Return (x, y) of the center of cell containing provided text 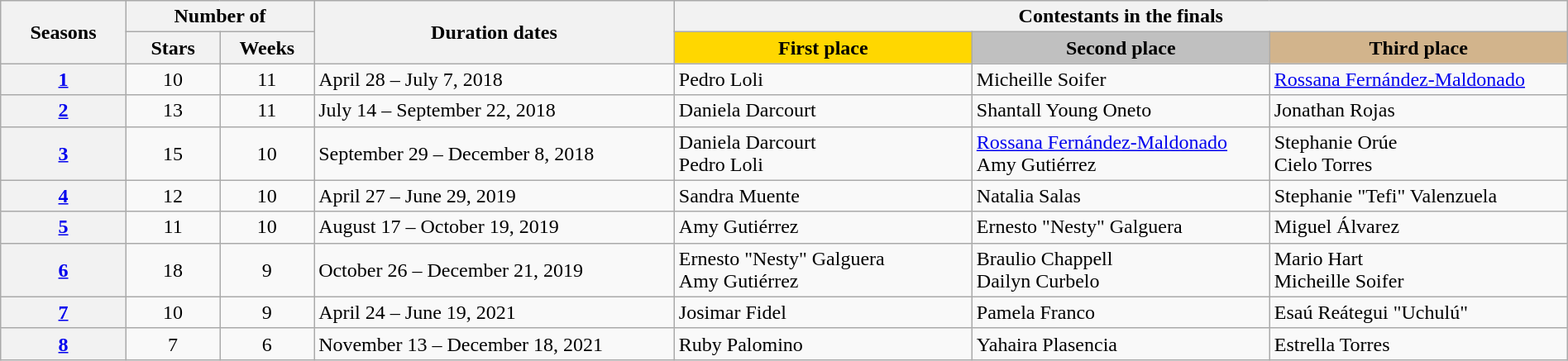
Seasons (64, 32)
8 (64, 344)
Third place (1418, 48)
Daniela Darcourt Pedro Loli (823, 154)
Ernesto "Nesty" Galguera (1121, 227)
3 (64, 154)
April 24 – June 19, 2021 (495, 312)
Stars (173, 48)
November 13 – December 18, 2021 (495, 344)
Number of (220, 17)
Rossana Fernández-Maldonado Amy Gutiérrez (1121, 154)
Stephanie "Tefi" Valenzuela (1418, 196)
First place (823, 48)
Amy Gutiérrez (823, 227)
Mario Hart Micheille Soifer (1418, 269)
Rossana Fernández-Maldonado (1418, 79)
Daniela Darcourt (823, 111)
Duration dates (495, 32)
Contestants in the finals (1121, 17)
Micheille Soifer (1121, 79)
April 28 – July 7, 2018 (495, 79)
Pamela Franco (1121, 312)
Yahaira Plasencia (1121, 344)
Ernesto "Nesty" Galguera Amy Gutiérrez (823, 269)
Shantall Young Oneto (1121, 111)
Miguel Álvarez (1418, 227)
August 17 – October 19, 2019 (495, 227)
Weeks (267, 48)
Second place (1121, 48)
12 (173, 196)
Pedro Loli (823, 79)
Stephanie Orúe Cielo Torres (1418, 154)
18 (173, 269)
2 (64, 111)
October 26 – December 21, 2019 (495, 269)
Sandra Muente (823, 196)
April 27 – June 29, 2019 (495, 196)
4 (64, 196)
Ruby Palomino (823, 344)
Jonathan Rojas (1418, 111)
Esaú Reátegui "Uchulú" (1418, 312)
5 (64, 227)
Braulio Chappell Dailyn Curbelo (1121, 269)
13 (173, 111)
1 (64, 79)
July 14 – September 22, 2018 (495, 111)
15 (173, 154)
September 29 – December 8, 2018 (495, 154)
Estrella Torres (1418, 344)
Natalia Salas (1121, 196)
Josimar Fidel (823, 312)
